Output the [X, Y] coordinate of the center of the cell containing the given text.  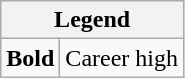
Legend [92, 20]
Career high [122, 58]
Bold [30, 58]
